Capture the cell that displays the provided text and extract its [x, y] central coordinate. 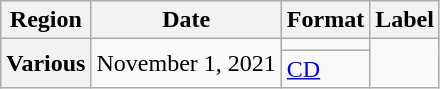
November 1, 2021 [186, 64]
Format [325, 20]
Label [405, 20]
Date [186, 20]
Region [46, 20]
Various [46, 64]
CD [325, 69]
